Provide the [x, y] coordinate of the cell's center where the given text is located.  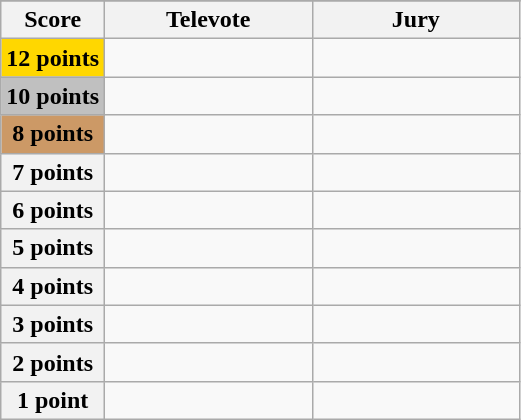
10 points [53, 96]
1 point [53, 400]
Televote [209, 20]
12 points [53, 58]
Jury [416, 20]
2 points [53, 362]
3 points [53, 324]
5 points [53, 248]
Score [53, 20]
6 points [53, 210]
8 points [53, 134]
4 points [53, 286]
7 points [53, 172]
